Scan for the cell matching the given text and deliver its (X, Y) coordinate at center. 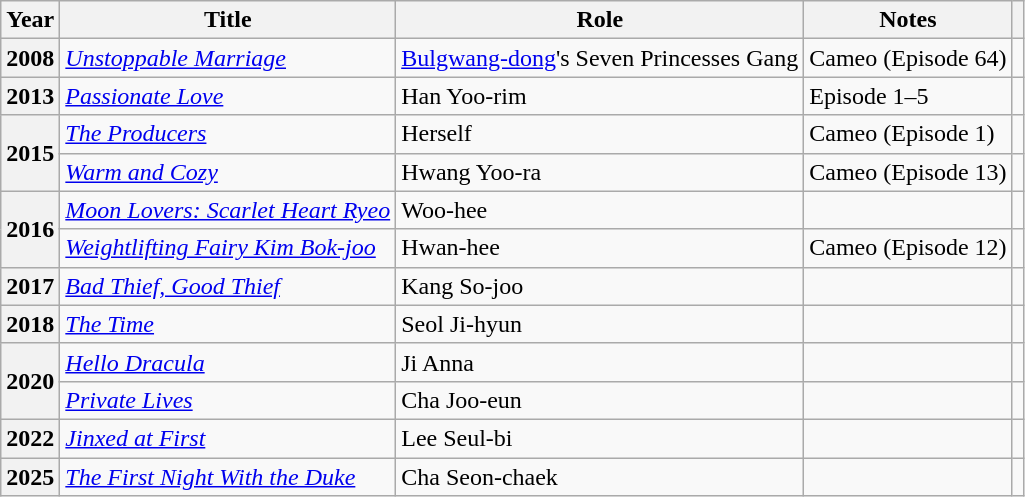
2013 (30, 96)
Role (600, 20)
Passionate Love (228, 96)
2022 (30, 438)
2018 (30, 324)
Woo-hee (600, 210)
2016 (30, 229)
Cha Joo-eun (600, 400)
The Producers (228, 134)
2017 (30, 286)
Bulgwang-dong's Seven Princesses Gang (600, 58)
2025 (30, 477)
Cameo (Episode 64) (908, 58)
Cameo (Episode 12) (908, 248)
Year (30, 20)
The First Night With the Duke (228, 477)
Private Lives (228, 400)
Bad Thief, Good Thief (228, 286)
Seol Ji-hyun (600, 324)
Hwan-hee (600, 248)
Moon Lovers: Scarlet Heart Ryeo (228, 210)
Han Yoo-rim (600, 96)
Hello Dracula (228, 362)
Unstoppable Marriage (228, 58)
Title (228, 20)
Cameo (Episode 13) (908, 172)
Warm and Cozy (228, 172)
2015 (30, 153)
Cameo (Episode 1) (908, 134)
Weightlifting Fairy Kim Bok-joo (228, 248)
Notes (908, 20)
Lee Seul-bi (600, 438)
Kang So-joo (600, 286)
2020 (30, 381)
Cha Seon-chaek (600, 477)
Ji Anna (600, 362)
The Time (228, 324)
Herself (600, 134)
Hwang Yoo-ra (600, 172)
Episode 1–5 (908, 96)
Jinxed at First (228, 438)
2008 (30, 58)
